Locate the cell with the specified text and output its (X, Y) center coordinate. 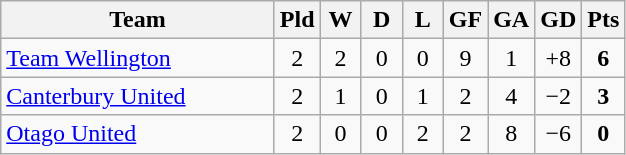
3 (604, 96)
−2 (558, 96)
D (382, 20)
GA (512, 20)
GF (465, 20)
8 (512, 134)
−6 (558, 134)
+8 (558, 58)
Canterbury United (138, 96)
Otago United (138, 134)
9 (465, 58)
Pts (604, 20)
Pld (297, 20)
4 (512, 96)
L (422, 20)
GD (558, 20)
W (340, 20)
Team (138, 20)
Team Wellington (138, 58)
6 (604, 58)
